Pinpoint the cell where the given text exists, returning its [x, y] midpoint coordinate. 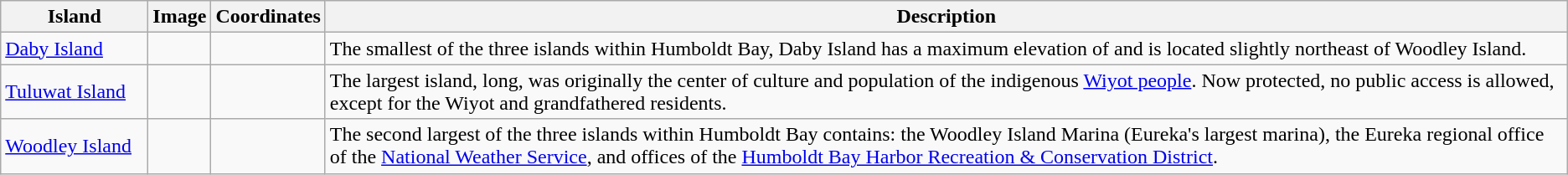
Daby Island [75, 49]
Woodley Island [75, 146]
Coordinates [268, 17]
Description [946, 17]
The smallest of the three islands within Humboldt Bay, Daby Island has a maximum elevation of and is located slightly northeast of Woodley Island. [946, 49]
Island [75, 17]
Tuluwat Island [75, 92]
Image [179, 17]
